Return [X, Y] of the center of cell containing provided text 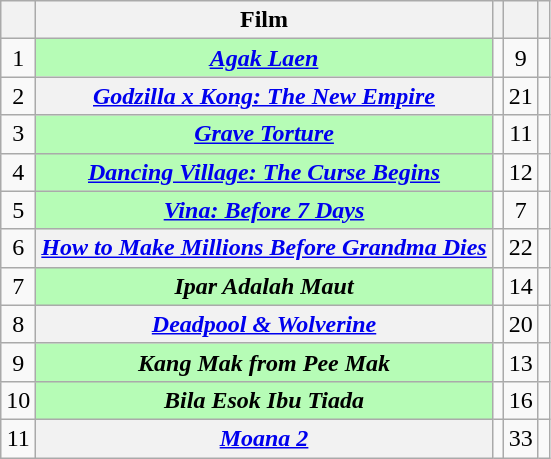
Film [264, 20]
Agak Laen [264, 58]
14 [520, 286]
22 [520, 248]
Moana 2 [264, 438]
8 [18, 324]
21 [520, 96]
3 [18, 134]
Bila Esok Ibu Tiada [264, 400]
10 [18, 400]
20 [520, 324]
Kang Mak from Pee Mak [264, 362]
12 [520, 172]
Godzilla x Kong: The New Empire [264, 96]
5 [18, 210]
1 [18, 58]
33 [520, 438]
16 [520, 400]
Deadpool & Wolverine [264, 324]
How to Make Millions Before Grandma Dies [264, 248]
6 [18, 248]
2 [18, 96]
4 [18, 172]
Ipar Adalah Maut [264, 286]
Grave Torture [264, 134]
13 [520, 362]
Vina: Before 7 Days [264, 210]
Dancing Village: The Curse Begins [264, 172]
